Determine the [X, Y] coordinate at the center of the cell enclosing the given text.  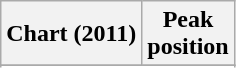
Chart (2011) [72, 34]
Peakposition [188, 34]
